Return the [X, Y] coordinate for the center point of the cell that contains the specified text.  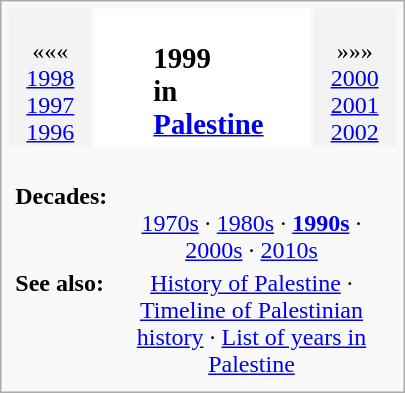
1970s · 1980s · 1990s · 2000s · 2010s [252, 224]
Decades: 1970s · 1980s · 1990s · 2000s · 2010s See also: History of Palestine · Timeline of Palestinian history · List of years in Palestine [202, 267]
See also: [62, 324]
»»»200020012002 [355, 78]
History of Palestine · Timeline of Palestinian history · List of years in Palestine [252, 324]
«««199819971996 [50, 78]
Decades: [62, 224]
